From the cell containing the given text, extract its center point as (x, y) coordinate. 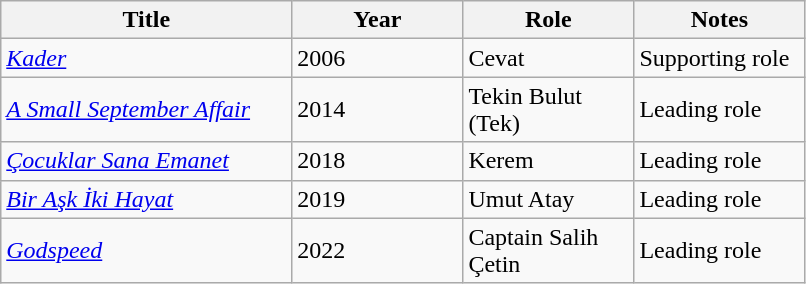
Bir Aşk İki Hayat (146, 199)
Tekin Bulut (Tek) (548, 110)
Cevat (548, 58)
Supporting role (720, 58)
Kerem (548, 161)
2014 (378, 110)
Godspeed (146, 250)
Çocuklar Sana Emanet (146, 161)
Role (548, 20)
Umut Atay (548, 199)
2018 (378, 161)
Captain Salih Çetin (548, 250)
2006 (378, 58)
Notes (720, 20)
Title (146, 20)
2022 (378, 250)
2019 (378, 199)
Kader (146, 58)
A Small September Affair (146, 110)
Year (378, 20)
